Determine the [X, Y] coordinate at the center of the cell enclosing the given text.  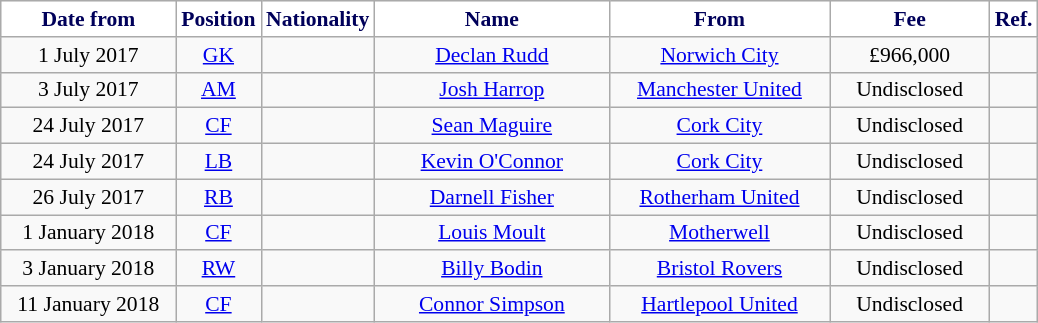
1 July 2017 [88, 55]
Kevin O'Connor [492, 162]
Connor Simpson [492, 304]
Josh Harrop [492, 90]
Fee [910, 19]
Billy Bodin [492, 269]
Sean Maguire [492, 126]
Louis Moult [492, 233]
GK [218, 55]
Bristol Rovers [719, 269]
Declan Rudd [492, 55]
From [719, 19]
Rotherham United [719, 197]
Nationality [318, 19]
3 January 2018 [88, 269]
LB [218, 162]
Motherwell [719, 233]
11 January 2018 [88, 304]
26 July 2017 [88, 197]
Manchester United [719, 90]
Ref. [1014, 19]
AM [218, 90]
Position [218, 19]
Hartlepool United [719, 304]
1 January 2018 [88, 233]
Norwich City [719, 55]
Date from [88, 19]
RW [218, 269]
£966,000 [910, 55]
Name [492, 19]
Darnell Fisher [492, 197]
RB [218, 197]
3 July 2017 [88, 90]
